Identify which cell holds the provided text, then report its [X, Y] central coordinate. 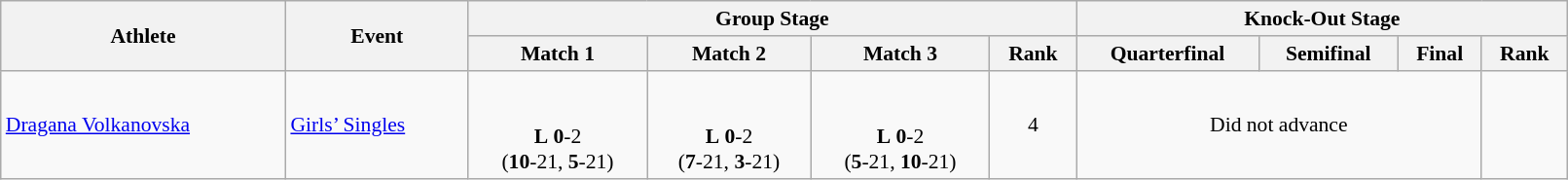
L 0-2 (7-21, 3-21) [729, 125]
Girls’ Singles [377, 125]
Group Stage [773, 18]
Match 3 [900, 54]
Did not advance [1279, 125]
Match 2 [729, 54]
Event [377, 35]
Quarterfinal [1168, 54]
L 0-2 (10-21, 5-21) [558, 125]
Final [1440, 54]
Match 1 [558, 54]
4 [1034, 125]
Athlete [144, 35]
Knock-Out Stage [1322, 18]
Dragana Volkanovska [144, 125]
Semifinal [1328, 54]
L 0-2 (5-21, 10-21) [900, 125]
